Determine the [X, Y] coordinate at the center of the cell enclosing the given text.  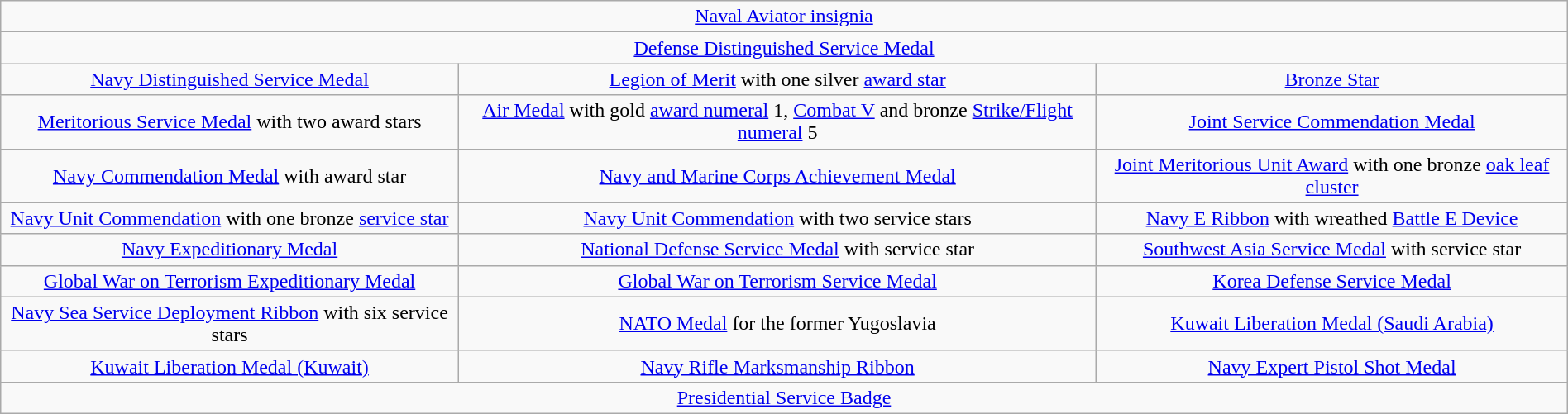
Navy and Marine Corps Achievement Medal [777, 175]
Air Medal with gold award numeral 1, Combat V and bronze Strike/Flight numeral 5 [777, 122]
Kuwait Liberation Medal (Kuwait) [230, 366]
Kuwait Liberation Medal (Saudi Arabia) [1331, 324]
Navy Unit Commendation with one bronze service star [230, 218]
Presidential Service Badge [784, 397]
Navy Rifle Marksmanship Ribbon [777, 366]
Global War on Terrorism Service Medal [777, 281]
Navy Unit Commendation with two service stars [777, 218]
Navy Expeditionary Medal [230, 250]
Navy Sea Service Deployment Ribbon with six service stars [230, 324]
Global War on Terrorism Expeditionary Medal [230, 281]
Naval Aviator insignia [784, 17]
Defense Distinguished Service Medal [784, 48]
Legion of Merit with one silver award star [777, 79]
National Defense Service Medal with service star [777, 250]
NATO Medal for the former Yugoslavia [777, 324]
Navy E Ribbon with wreathed Battle E Device [1331, 218]
Joint Service Commendation Medal [1331, 122]
Bronze Star [1331, 79]
Navy Expert Pistol Shot Medal [1331, 366]
Korea Defense Service Medal [1331, 281]
Meritorious Service Medal with two award stars [230, 122]
Navy Commendation Medal with award star [230, 175]
Joint Meritorious Unit Award with one bronze oak leaf cluster [1331, 175]
Southwest Asia Service Medal with service star [1331, 250]
Navy Distinguished Service Medal [230, 79]
